Provide the (x, y) coordinate of the cell's center where the given text is located.  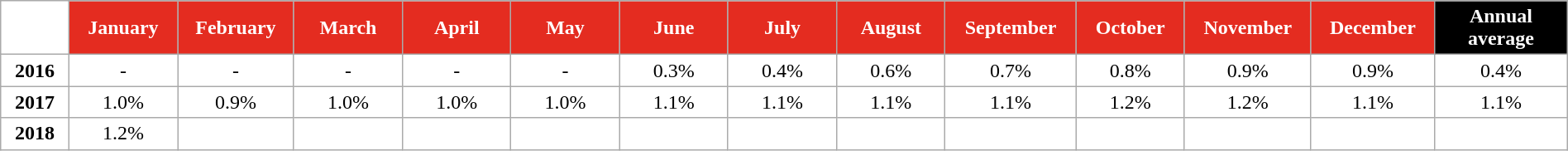
January (122, 28)
2018 (35, 134)
March (347, 28)
0.8% (1130, 71)
0.3% (673, 71)
October (1130, 28)
August (892, 28)
Annual average (1502, 28)
2017 (35, 102)
0.7% (1011, 71)
2016 (35, 71)
April (457, 28)
December (1373, 28)
February (237, 28)
0.6% (892, 71)
July (782, 28)
May (566, 28)
November (1247, 28)
June (673, 28)
September (1011, 28)
